Pinpoint the cell where the given text exists, returning its [X, Y] midpoint coordinate. 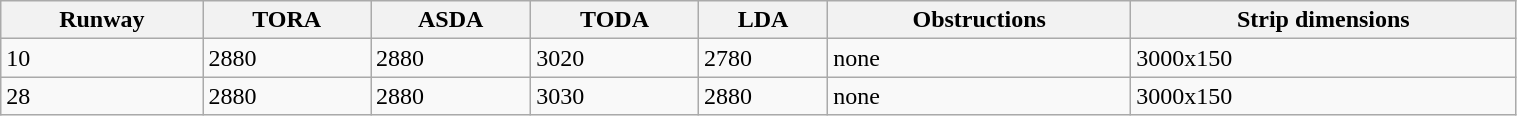
LDA [762, 20]
28 [102, 96]
Strip dimensions [1324, 20]
ASDA [451, 20]
3020 [615, 58]
Runway [102, 20]
Obstructions [980, 20]
2780 [762, 58]
TODA [615, 20]
TORA [287, 20]
3030 [615, 96]
10 [102, 58]
